Provide the [X, Y] coordinate of the cell's center where the given text is located.  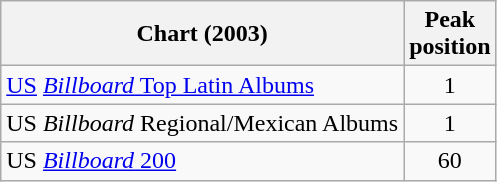
US Billboard Regional/Mexican Albums [202, 123]
US Billboard 200 [202, 161]
Peakposition [450, 34]
US Billboard Top Latin Albums [202, 85]
60 [450, 161]
Chart (2003) [202, 34]
